Return [x, y] of the center of cell containing provided text 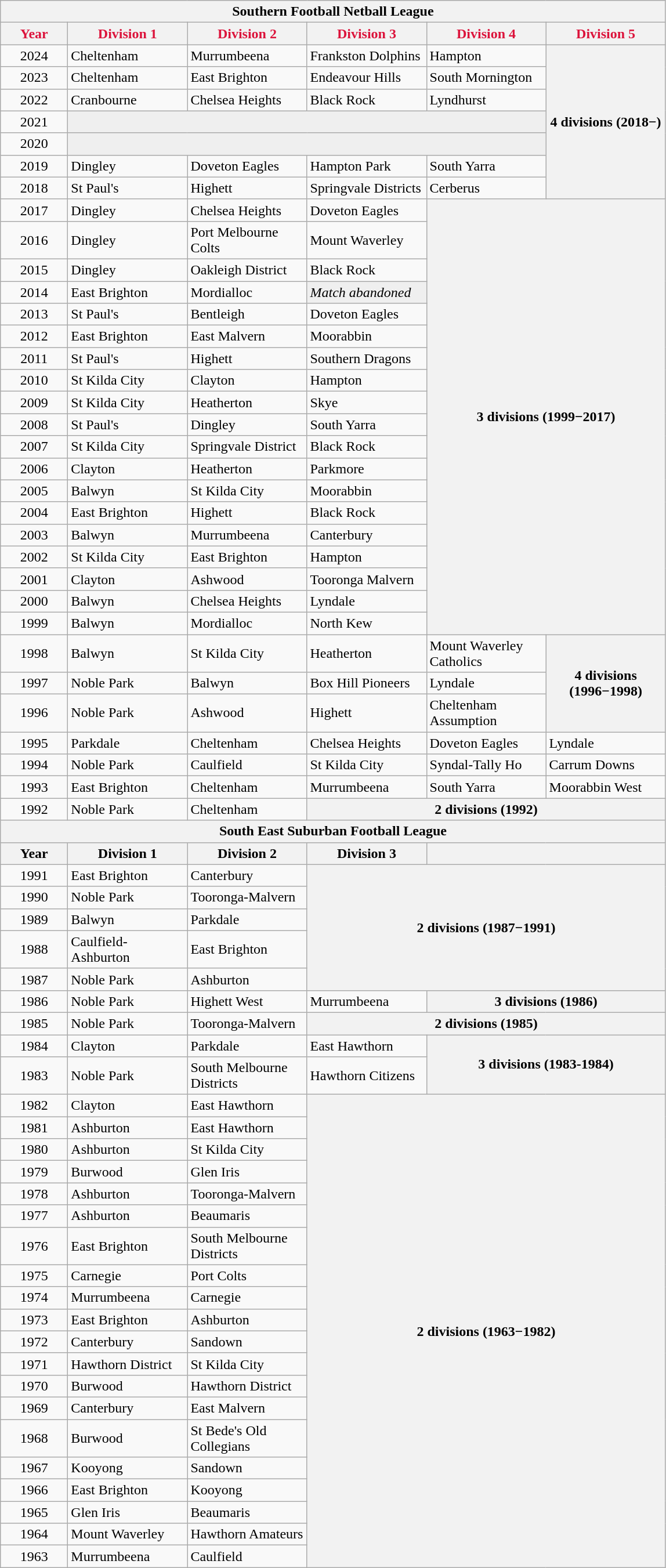
1991 [34, 875]
Lyndhurst [486, 100]
Mount Waverley Catholics [486, 653]
1964 [34, 1534]
2016 [34, 240]
1966 [34, 1490]
1990 [34, 897]
1975 [34, 1276]
1989 [34, 919]
2004 [34, 513]
2015 [34, 270]
St Bede's Old Collegians [247, 1437]
1971 [34, 1364]
2018 [34, 188]
1985 [34, 1023]
Cranbourne [128, 100]
2021 [34, 122]
2017 [34, 210]
Hampton Park [367, 166]
Tooronga Malvern [367, 579]
Moorabbin West [606, 787]
1963 [34, 1556]
2008 [34, 425]
Carrum Downs [606, 765]
1977 [34, 1216]
South East Suburban Football League [333, 831]
1999 [34, 623]
1965 [34, 1512]
Skye [367, 403]
Bentleigh [247, 314]
2013 [34, 314]
Springvale District [247, 447]
Hawthorn Citizens [367, 1075]
1993 [34, 787]
3 divisions (1983-1984) [546, 1065]
2020 [34, 144]
2006 [34, 469]
2 divisions (1985) [486, 1023]
1998 [34, 653]
Cerberus [486, 188]
2011 [34, 358]
1978 [34, 1194]
Syndal-Tally Ho [486, 765]
2 divisions (1987−1991) [486, 927]
1987 [34, 979]
1973 [34, 1320]
2014 [34, 292]
1995 [34, 743]
Oakleigh District [247, 270]
Cheltenham Assumption [486, 714]
1996 [34, 714]
1992 [34, 809]
1980 [34, 1150]
2 divisions (1992) [486, 809]
2023 [34, 78]
1984 [34, 1046]
4 divisions (2018−) [606, 122]
4 divisions (1996−1998) [606, 683]
1976 [34, 1246]
1974 [34, 1298]
Frankston Dolphins [367, 56]
1988 [34, 949]
Southern Football Netball League [333, 12]
1970 [34, 1386]
2 divisions (1963−1982) [486, 1331]
2005 [34, 491]
3 divisions (1986) [546, 1001]
Match abandoned [367, 292]
1986 [34, 1001]
North Kew [367, 623]
Highett West [247, 1001]
1983 [34, 1075]
1997 [34, 683]
1981 [34, 1128]
Parkmore [367, 469]
2001 [34, 579]
1972 [34, 1342]
South Mornington [486, 78]
1969 [34, 1408]
1994 [34, 765]
Hawthorn Amateurs [247, 1534]
Port Melbourne Colts [247, 240]
2022 [34, 100]
Springvale Districts [367, 188]
1982 [34, 1106]
2000 [34, 601]
Division 4 [486, 34]
Box Hill Pioneers [367, 683]
Caulfield-Ashburton [128, 949]
1967 [34, 1468]
Endeavour Hills [367, 78]
2003 [34, 535]
Division 5 [606, 34]
2019 [34, 166]
1968 [34, 1437]
Port Colts [247, 1276]
3 divisions (1999−2017) [546, 417]
2010 [34, 381]
Southern Dragons [367, 358]
1979 [34, 1172]
2012 [34, 336]
2024 [34, 56]
2007 [34, 447]
2009 [34, 403]
2002 [34, 557]
